Output the (x, y) coordinate of the center of the cell containing the given text.  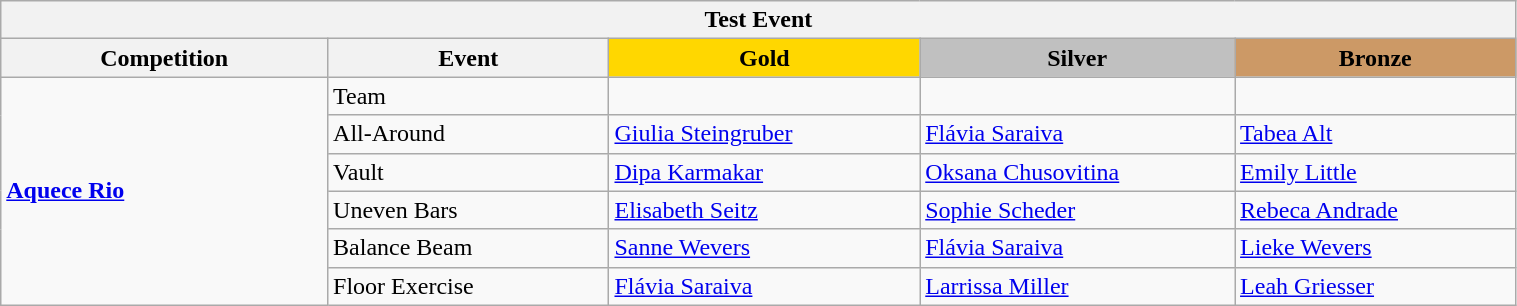
Bronze (1376, 58)
Rebeca Andrade (1376, 210)
All-Around (468, 134)
Event (468, 58)
Balance Beam (468, 248)
Competition (164, 58)
Oksana Chusovitina (1078, 172)
Lieke Wevers (1376, 248)
Sanne Wevers (764, 248)
Tabea Alt (1376, 134)
Sophie Scheder (1078, 210)
Dipa Karmakar (764, 172)
Gold (764, 58)
Giulia Steingruber (764, 134)
Uneven Bars (468, 210)
Floor Exercise (468, 286)
Leah Griesser (1376, 286)
Larrissa Miller (1078, 286)
Aquece Rio (164, 191)
Emily Little (1376, 172)
Silver (1078, 58)
Vault (468, 172)
Test Event (758, 20)
Elisabeth Seitz (764, 210)
Team (468, 96)
